Identify which cell holds the provided text, then report its [X, Y] central coordinate. 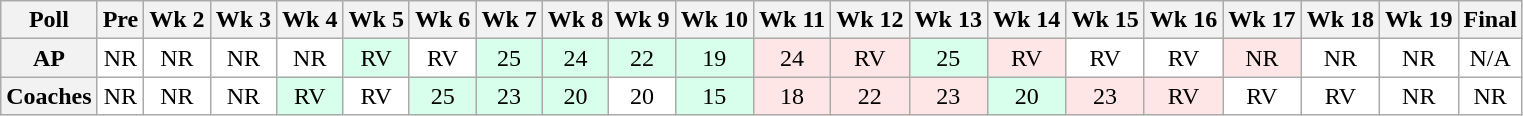
Wk 10 [714, 20]
Pre [120, 20]
Wk 17 [1262, 20]
Wk 3 [243, 20]
Wk 12 [870, 20]
15 [714, 96]
Final [1490, 20]
Wk 15 [1105, 20]
Wk 16 [1183, 20]
Wk 4 [310, 20]
Wk 5 [376, 20]
Wk 11 [792, 20]
Wk 19 [1419, 20]
Wk 18 [1340, 20]
Wk 14 [1026, 20]
18 [792, 96]
Wk 2 [177, 20]
Wk 6 [442, 20]
Poll [49, 20]
Coaches [49, 96]
Wk 9 [642, 20]
19 [714, 58]
Wk 8 [575, 20]
AP [49, 58]
Wk 7 [509, 20]
Wk 13 [948, 20]
N/A [1490, 58]
